Scan for the cell matching the given text and deliver its (x, y) coordinate at center. 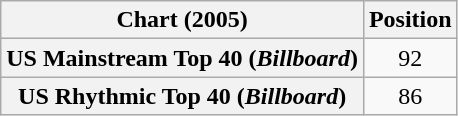
US Mainstream Top 40 (Billboard) (182, 58)
US Rhythmic Top 40 (Billboard) (182, 96)
92 (410, 58)
86 (410, 96)
Position (410, 20)
Chart (2005) (182, 20)
